Identify which cell holds the provided text, then report its [x, y] central coordinate. 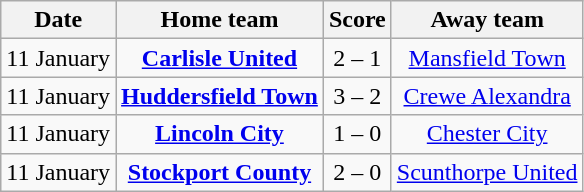
Home team [220, 20]
Huddersfield Town [220, 96]
Scunthorpe United [487, 172]
Carlisle United [220, 58]
Score [357, 20]
Mansfield Town [487, 58]
Away team [487, 20]
Crewe Alexandra [487, 96]
1 – 0 [357, 134]
Date [58, 20]
2 – 0 [357, 172]
Lincoln City [220, 134]
Chester City [487, 134]
Stockport County [220, 172]
3 – 2 [357, 96]
2 – 1 [357, 58]
